Detect which cell encompasses the target text, then output its [x, y] center coordinate. 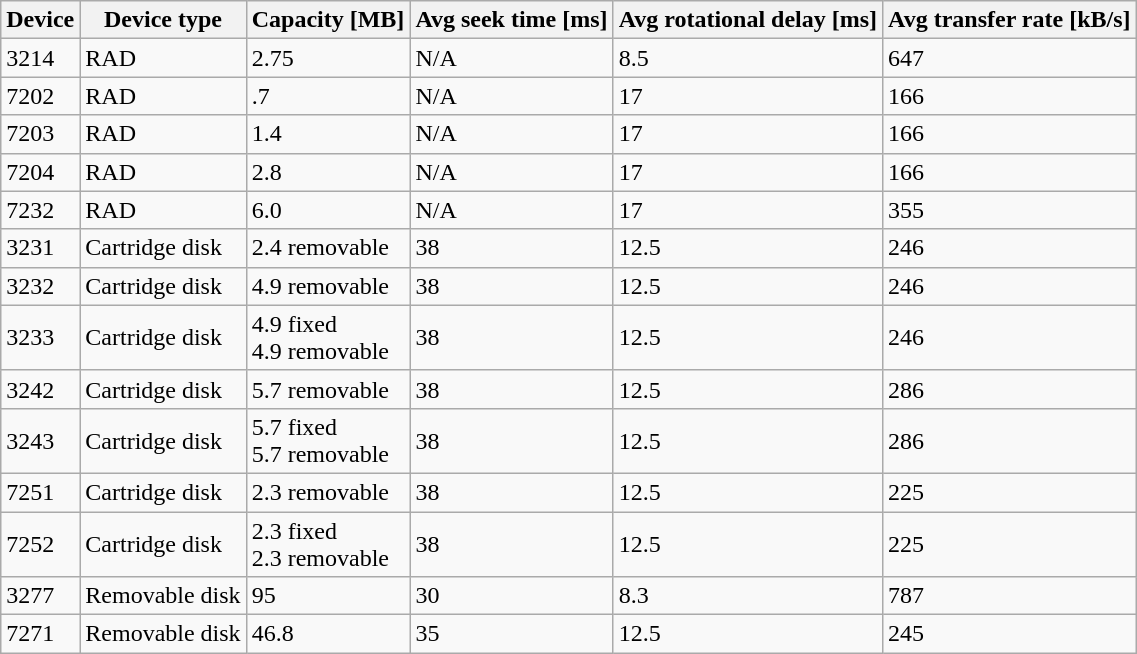
8.5 [748, 58]
5.7 fixed5.7 removable [328, 440]
4.9 removable [328, 286]
3232 [40, 286]
3214 [40, 58]
2.75 [328, 58]
7252 [40, 544]
2.8 [328, 172]
Avg rotational delay [ms] [748, 20]
Capacity [MB] [328, 20]
5.7 removable [328, 389]
95 [328, 596]
3242 [40, 389]
3243 [40, 440]
355 [1010, 210]
46.8 [328, 634]
6.0 [328, 210]
3233 [40, 338]
Avg seek time [ms] [512, 20]
2.3 fixed2.3 removable [328, 544]
647 [1010, 58]
.7 [328, 96]
245 [1010, 634]
7204 [40, 172]
7232 [40, 210]
7203 [40, 134]
7202 [40, 96]
787 [1010, 596]
Device [40, 20]
7251 [40, 492]
7271 [40, 634]
35 [512, 634]
Avg transfer rate [kB/s] [1010, 20]
8.3 [748, 596]
3277 [40, 596]
2.3 removable [328, 492]
2.4 removable [328, 248]
30 [512, 596]
1.4 [328, 134]
3231 [40, 248]
Device type [163, 20]
4.9 fixed4.9 removable [328, 338]
